Search for the cell housing the specified text and yield its (X, Y) center coordinate. 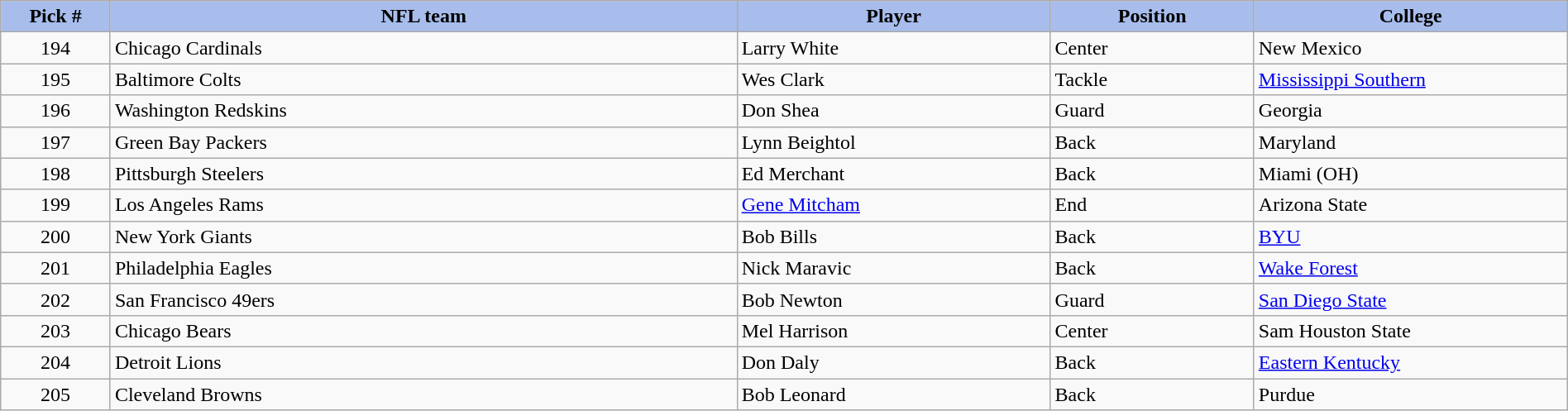
Sam Houston State (1411, 331)
Wake Forest (1411, 268)
Mississippi Southern (1411, 79)
New Mexico (1411, 48)
Washington Redskins (423, 111)
NFL team (423, 17)
Detroit Lions (423, 362)
205 (56, 394)
Bob Newton (893, 299)
Larry White (893, 48)
Eastern Kentucky (1411, 362)
Baltimore Colts (423, 79)
194 (56, 48)
Philadelphia Eagles (423, 268)
199 (56, 205)
Pick # (56, 17)
197 (56, 142)
Maryland (1411, 142)
Wes Clark (893, 79)
201 (56, 268)
Georgia (1411, 111)
200 (56, 237)
Miami (OH) (1411, 174)
San Francisco 49ers (423, 299)
San Diego State (1411, 299)
Tackle (1152, 79)
Chicago Cardinals (423, 48)
204 (56, 362)
Don Daly (893, 362)
College (1411, 17)
Bob Bills (893, 237)
Green Bay Packers (423, 142)
196 (56, 111)
Chicago Bears (423, 331)
Don Shea (893, 111)
Purdue (1411, 394)
Los Angeles Rams (423, 205)
195 (56, 79)
Nick Maravic (893, 268)
202 (56, 299)
New York Giants (423, 237)
198 (56, 174)
Ed Merchant (893, 174)
203 (56, 331)
Cleveland Browns (423, 394)
Pittsburgh Steelers (423, 174)
BYU (1411, 237)
Bob Leonard (893, 394)
Position (1152, 17)
Player (893, 17)
End (1152, 205)
Lynn Beightol (893, 142)
Mel Harrison (893, 331)
Arizona State (1411, 205)
Gene Mitcham (893, 205)
